Return the (x, y) coordinate for the center point of the cell that contains the specified text.  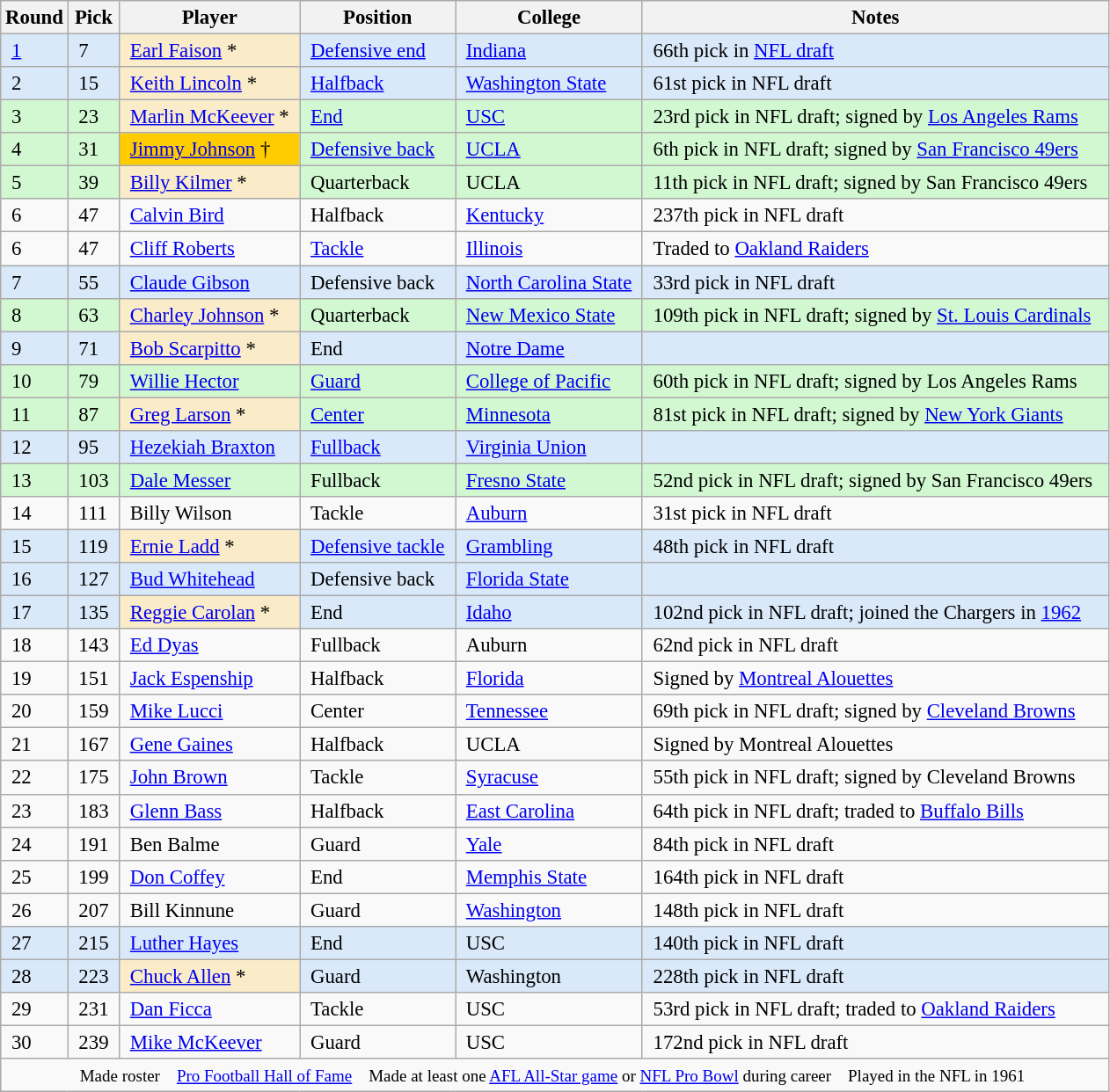
228th pick in NFL draft (875, 976)
27 (34, 943)
Illinois (549, 249)
Florida (549, 679)
20 (34, 711)
53rd pick in NFL draft; traded to Oakland Raiders (875, 1009)
25 (34, 877)
239 (93, 1042)
Ed Dyas (209, 645)
81st pick in NFL draft; signed by New York Giants (875, 414)
Greg Larson * (209, 414)
66th pick in NFL draft (875, 51)
Defensive end (378, 51)
Earl Faison * (209, 51)
183 (93, 811)
140th pick in NFL draft (875, 943)
215 (93, 943)
Marlin McKeever * (209, 117)
2 (34, 84)
71 (93, 348)
5 (34, 183)
Gene Gaines (209, 745)
1 (34, 51)
28 (34, 976)
3 (34, 117)
Position (378, 18)
31st pick in NFL draft (875, 513)
24 (34, 844)
New Mexico State (549, 315)
64th pick in NFL draft; traded to Buffalo Bills (875, 811)
Indiana (549, 51)
East Carolina (549, 811)
143 (93, 645)
69th pick in NFL draft; signed by Cleveland Browns (875, 711)
223 (93, 976)
Cliff Roberts (209, 249)
30 (34, 1042)
167 (93, 745)
8 (34, 315)
Defensive tackle (378, 546)
19 (34, 679)
102nd pick in NFL draft; joined the Chargers in 1962 (875, 613)
87 (93, 414)
Round (34, 18)
Bud Whitehead (209, 579)
207 (93, 910)
Made roster Pro Football Hall of Fame Made at least one AFL All-Star game or NFL Pro Bowl during career Played in the NFL in 1961 (554, 1075)
Charley Johnson * (209, 315)
237th pick in NFL draft (875, 215)
Notre Dame (549, 348)
Willie Hector (209, 381)
55th pick in NFL draft; signed by Cleveland Browns (875, 778)
61st pick in NFL draft (875, 84)
Claude Gibson (209, 282)
63 (93, 315)
135 (93, 613)
Jimmy Johnson † (209, 149)
11th pick in NFL draft; signed by San Francisco 49ers (875, 183)
13 (34, 480)
North Carolina State (549, 282)
Don Coffey (209, 877)
21 (34, 745)
148th pick in NFL draft (875, 910)
Bob Scarpitto * (209, 348)
4 (34, 149)
199 (93, 877)
Fresno State (549, 480)
College (549, 18)
39 (93, 183)
62nd pick in NFL draft (875, 645)
Glenn Bass (209, 811)
33rd pick in NFL draft (875, 282)
Billy Kilmer * (209, 183)
84th pick in NFL draft (875, 844)
119 (93, 546)
Memphis State (549, 877)
164th pick in NFL draft (875, 877)
18 (34, 645)
17 (34, 613)
Ben Balme (209, 844)
Idaho (549, 613)
103 (93, 480)
Pick (93, 18)
31 (93, 149)
60th pick in NFL draft; signed by Los Angeles Rams (875, 381)
52nd pick in NFL draft; signed by San Francisco 49ers (875, 480)
16 (34, 579)
14 (34, 513)
79 (93, 381)
Reggie Carolan * (209, 613)
151 (93, 679)
Luther Hayes (209, 943)
12 (34, 448)
College of Pacific (549, 381)
6th pick in NFL draft; signed by San Francisco 49ers (875, 149)
Chuck Allen * (209, 976)
127 (93, 579)
231 (93, 1009)
Syracuse (549, 778)
Hezekiah Braxton (209, 448)
Billy Wilson (209, 513)
Traded to Oakland Raiders (875, 249)
Bill Kinnune (209, 910)
111 (93, 513)
Minnesota (549, 414)
23rd pick in NFL draft; signed by Los Angeles Rams (875, 117)
172nd pick in NFL draft (875, 1042)
Tennessee (549, 711)
Player (209, 18)
191 (93, 844)
Ernie Ladd * (209, 546)
29 (34, 1009)
Jack Espenship (209, 679)
Virginia Union (549, 448)
Grambling (549, 546)
Kentucky (549, 215)
Dale Messer (209, 480)
Keith Lincoln * (209, 84)
Washington State (549, 84)
55 (93, 282)
159 (93, 711)
109th pick in NFL draft; signed by St. Louis Cardinals (875, 315)
Notes (875, 18)
Florida State (549, 579)
48th pick in NFL draft (875, 546)
John Brown (209, 778)
Mike Lucci (209, 711)
10 (34, 381)
Mike McKeever (209, 1042)
175 (93, 778)
Calvin Bird (209, 215)
95 (93, 448)
Yale (549, 844)
9 (34, 348)
11 (34, 414)
26 (34, 910)
22 (34, 778)
Dan Ficca (209, 1009)
